Provide the [x, y] coordinate of the cell's center where the given text is located.  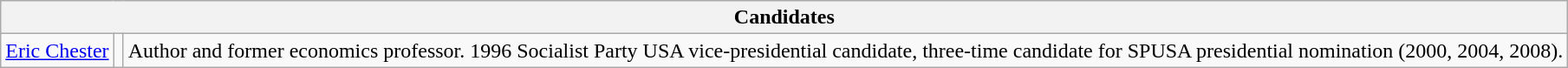
Candidates [784, 17]
Eric Chester [57, 51]
